Find where the given text appears and provide that cell's center as [X, Y] coordinate. 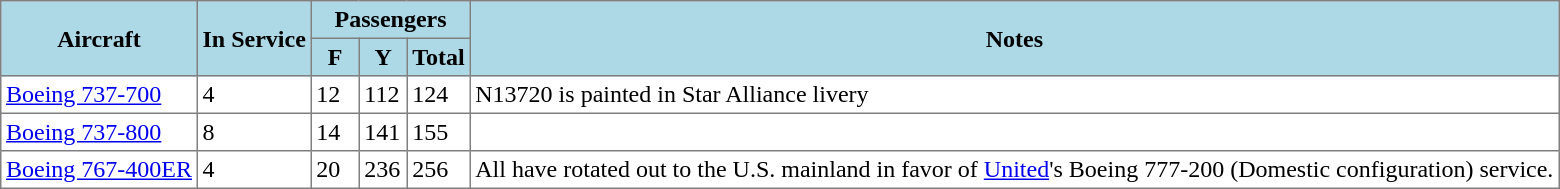
256 [438, 170]
Boeing 767-400ER [99, 170]
Y [383, 57]
In Service [254, 38]
Boeing 737-700 [99, 95]
Notes [1014, 38]
Aircraft [99, 38]
8 [254, 132]
14 [335, 132]
N13720 is painted in Star Alliance livery [1014, 95]
155 [438, 132]
Boeing 737-800 [99, 132]
F [335, 57]
Passengers [390, 20]
Total [438, 57]
20 [335, 170]
141 [383, 132]
236 [383, 170]
112 [383, 95]
All have rotated out to the U.S. mainland in favor of United's Boeing 777-200 (Domestic configuration) service. [1014, 170]
12 [335, 95]
124 [438, 95]
